For the text-containing cell, return its midpoint in (x, y) coordinate format. 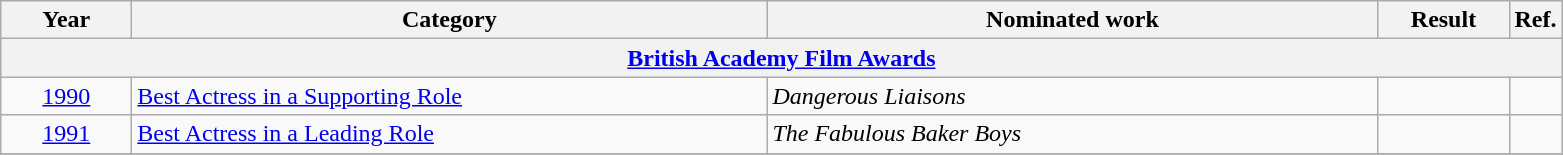
Ref. (1536, 20)
1990 (66, 96)
Best Actress in a Supporting Role (450, 96)
Best Actress in a Leading Role (450, 134)
Dangerous Liaisons (1072, 96)
1991 (66, 134)
The Fabulous Baker Boys (1072, 134)
Year (66, 20)
Result (1444, 20)
Category (450, 20)
British Academy Film Awards (782, 58)
Nominated work (1072, 20)
